Locate the cell with the specified text and output its [x, y] center coordinate. 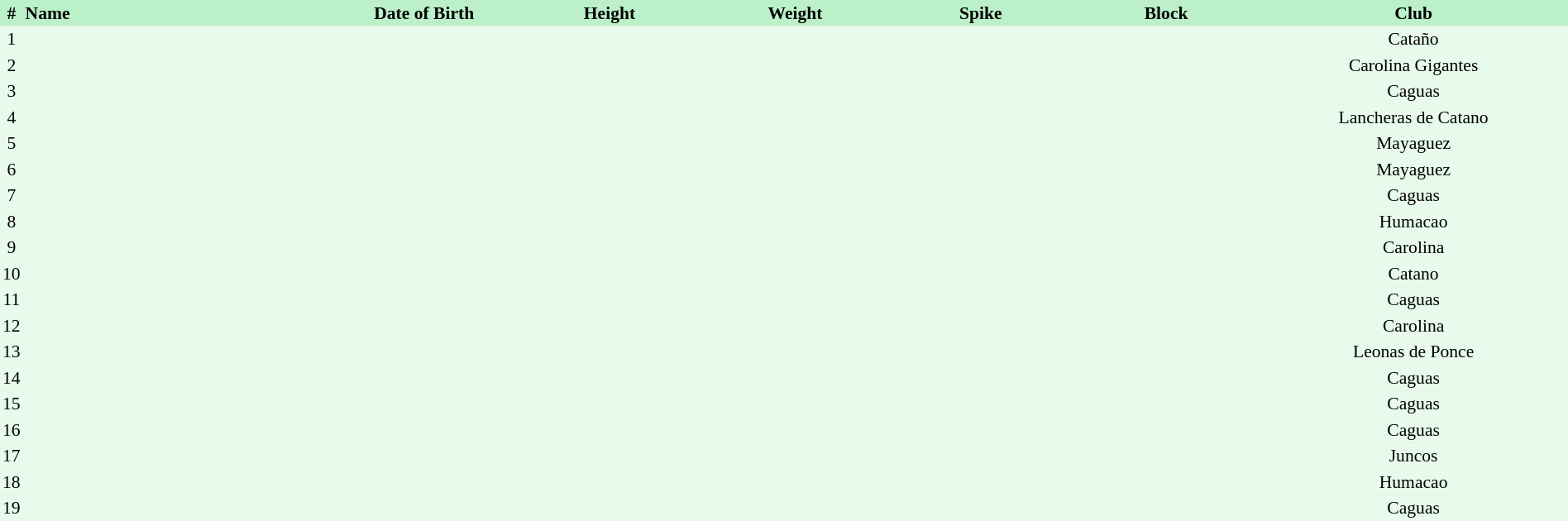
Carolina Gigantes [1413, 65]
Date of Birth [424, 13]
11 [12, 299]
Lancheras de Catano [1413, 117]
Weight [796, 13]
Leonas de Ponce [1413, 352]
Name [177, 13]
6 [12, 170]
Cataño [1413, 40]
# [12, 13]
8 [12, 222]
4 [12, 117]
1 [12, 40]
Catano [1413, 274]
9 [12, 248]
7 [12, 195]
18 [12, 482]
12 [12, 326]
13 [12, 352]
Juncos [1413, 456]
16 [12, 430]
Club [1413, 13]
Height [610, 13]
10 [12, 274]
Spike [981, 13]
3 [12, 91]
2 [12, 65]
Block [1166, 13]
19 [12, 508]
5 [12, 144]
15 [12, 404]
14 [12, 378]
17 [12, 456]
